Return (X, Y) of the center of cell containing provided text 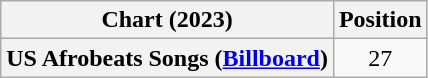
Position (380, 20)
US Afrobeats Songs (Billboard) (168, 58)
27 (380, 58)
Chart (2023) (168, 20)
